Extract the (X, Y) coordinate from the center of the cell holding the provided text.  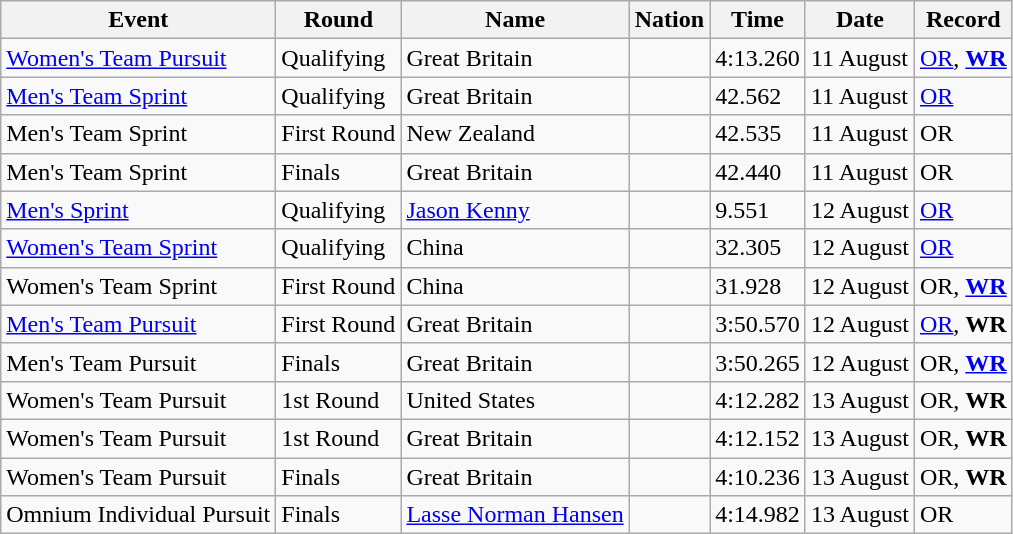
42.440 (758, 172)
3:50.265 (758, 362)
9.551 (758, 210)
4:14.982 (758, 515)
Record (963, 20)
Name (515, 20)
32.305 (758, 248)
Jason Kenny (515, 210)
4:10.236 (758, 477)
Lasse Norman Hansen (515, 515)
4:12.152 (758, 438)
3:50.570 (758, 324)
Event (138, 20)
Round (338, 20)
4:13.260 (758, 58)
42.562 (758, 96)
Omnium Individual Pursuit (138, 515)
4:12.282 (758, 400)
Date (860, 20)
Time (758, 20)
United States (515, 400)
31.928 (758, 286)
Nation (669, 20)
42.535 (758, 134)
New Zealand (515, 134)
Men's Sprint (138, 210)
